Scan for the cell matching the given text and deliver its (x, y) coordinate at center. 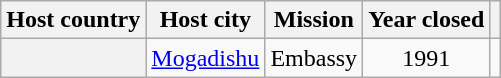
Host country (74, 20)
Mission (314, 20)
1991 (426, 58)
Year closed (426, 20)
Mogadishu (206, 58)
Host city (206, 20)
Embassy (314, 58)
